Search for the cell housing the specified text and yield its (X, Y) center coordinate. 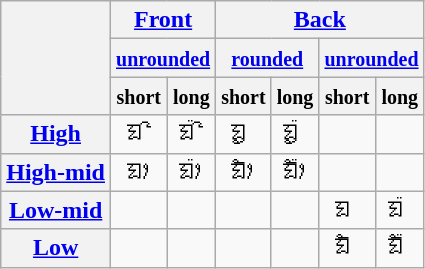
rounded (268, 58)
ᤀᤥ᤺ (295, 172)
ᤀᤠ (348, 248)
ᤀ (348, 210)
ᤀᤣ᤺ (192, 172)
ᤀᤡ᤺ (192, 134)
ᤀᤣ (140, 172)
Low (56, 248)
Back (320, 20)
ᤀᤢ᤺ (295, 134)
Front (164, 20)
ᤀ᤺ (400, 210)
High-mid (56, 172)
ᤀᤡ (140, 134)
ᤀᤠ᤺ (400, 248)
Low-mid (56, 210)
ᤀᤢ (244, 134)
High (56, 134)
ᤀᤥ (244, 172)
